From the cell containing the given text, extract its center point as [X, Y] coordinate. 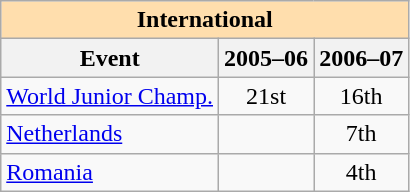
International [205, 20]
Romania [110, 172]
World Junior Champ. [110, 96]
2005–06 [266, 58]
Netherlands [110, 134]
16th [362, 96]
7th [362, 134]
Event [110, 58]
21st [266, 96]
2006–07 [362, 58]
4th [362, 172]
